Find where the given text appears and provide that cell's center as [X, Y] coordinate. 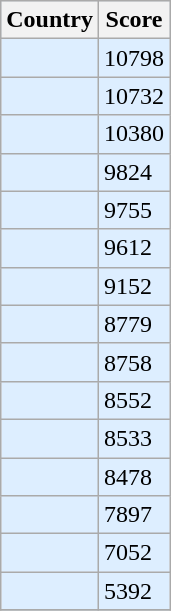
9755 [134, 210]
Score [134, 20]
8552 [134, 400]
7897 [134, 515]
9152 [134, 286]
9824 [134, 172]
10798 [134, 58]
8779 [134, 324]
Country [50, 20]
8758 [134, 362]
8478 [134, 477]
5392 [134, 591]
10380 [134, 134]
7052 [134, 553]
8533 [134, 438]
9612 [134, 248]
10732 [134, 96]
